Capture the cell that displays the provided text and extract its (x, y) central coordinate. 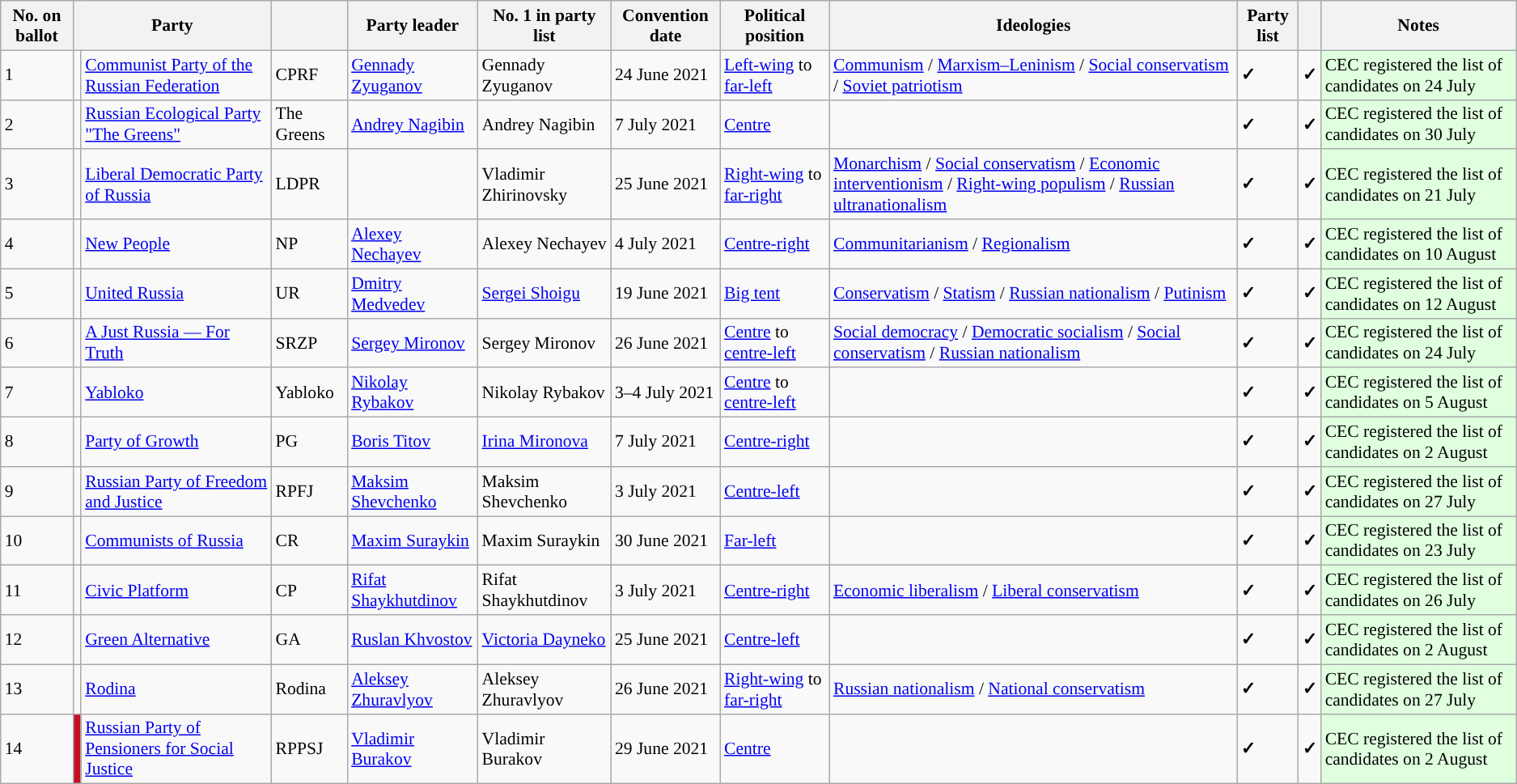
Communists of Russia (176, 540)
Victoria Dayneko (545, 639)
Party leader (413, 26)
Communism / Marxism–Leninism / Social conservatism / Soviet patriotism (1033, 74)
CPRF (309, 74)
Party list (1267, 26)
NP (309, 244)
CP (309, 591)
6 (37, 343)
Russian Ecological Party "The Greens" (176, 125)
CEC registered the list of candidates on 10 August (1419, 244)
No. on ballot (37, 26)
No. 1 in party list (545, 26)
Ideologies (1033, 26)
Sergei Shoigu (545, 293)
2 (37, 125)
New People (176, 244)
4 (37, 244)
30 June 2021 (665, 540)
Party (172, 26)
Irina Mironova (545, 442)
Social democracy / Democratic socialism / Social conservatism / Russian nationalism (1033, 343)
12 (37, 639)
The Greens (309, 125)
CR (309, 540)
CEC registered the list of candidates on 23 July (1419, 540)
24 June 2021 (665, 74)
A Just Russia — For Truth (176, 343)
RPPSJ (309, 749)
9 (37, 492)
Liberal Democratic Party of Russia (176, 184)
4 July 2021 (665, 244)
United Russia (176, 293)
3–4 July 2021 (665, 393)
10 (37, 540)
1 (37, 74)
SRZP (309, 343)
11 (37, 591)
CEC registered the list of candidates on 5 August (1419, 393)
CEC registered the list of candidates on 26 July (1419, 591)
Russian Party of Freedom and Justice (176, 492)
CEC registered the list of candidates on 30 July (1419, 125)
Far-left (775, 540)
LDPR (309, 184)
29 June 2021 (665, 749)
Monarchism / Social conservatism / Economic interventionism / Right-wing populism / Russian ultranationalism (1033, 184)
CEC registered the list of candidates on 12 August (1419, 293)
Convention date (665, 26)
5 (37, 293)
Vladimir Zhirinovsky (545, 184)
14 (37, 749)
Russian Party of Pensioners for Social Justice (176, 749)
Economic liberalism / Liberal conservatism (1033, 591)
Conservatism / Statism / Russian nationalism / Putinism (1033, 293)
3 (37, 184)
Political position (775, 26)
Communist Party of the Russian Federation (176, 74)
8 (37, 442)
Left-wing to far-left (775, 74)
RPFJ (309, 492)
UR (309, 293)
Dmitry Medvedev (413, 293)
7 (37, 393)
CEC registered the list of candidates on 21 July (1419, 184)
Civic Platform (176, 591)
GA (309, 639)
Communitarianism / Regionalism (1033, 244)
PG (309, 442)
Notes (1419, 26)
19 June 2021 (665, 293)
Russian nationalism / National conservatism (1033, 689)
Green Alternative (176, 639)
Big tent (775, 293)
Party of Growth (176, 442)
13 (37, 689)
Ruslan Khvostov (413, 639)
Boris Titov (413, 442)
